Return (x, y) of the center of cell containing provided text 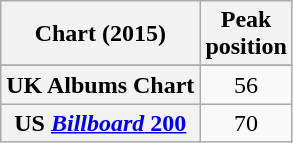
UK Albums Chart (100, 85)
Peakposition (246, 34)
56 (246, 85)
US Billboard 200 (100, 123)
Chart (2015) (100, 34)
70 (246, 123)
